Scan for the cell matching the given text and deliver its (x, y) coordinate at center. 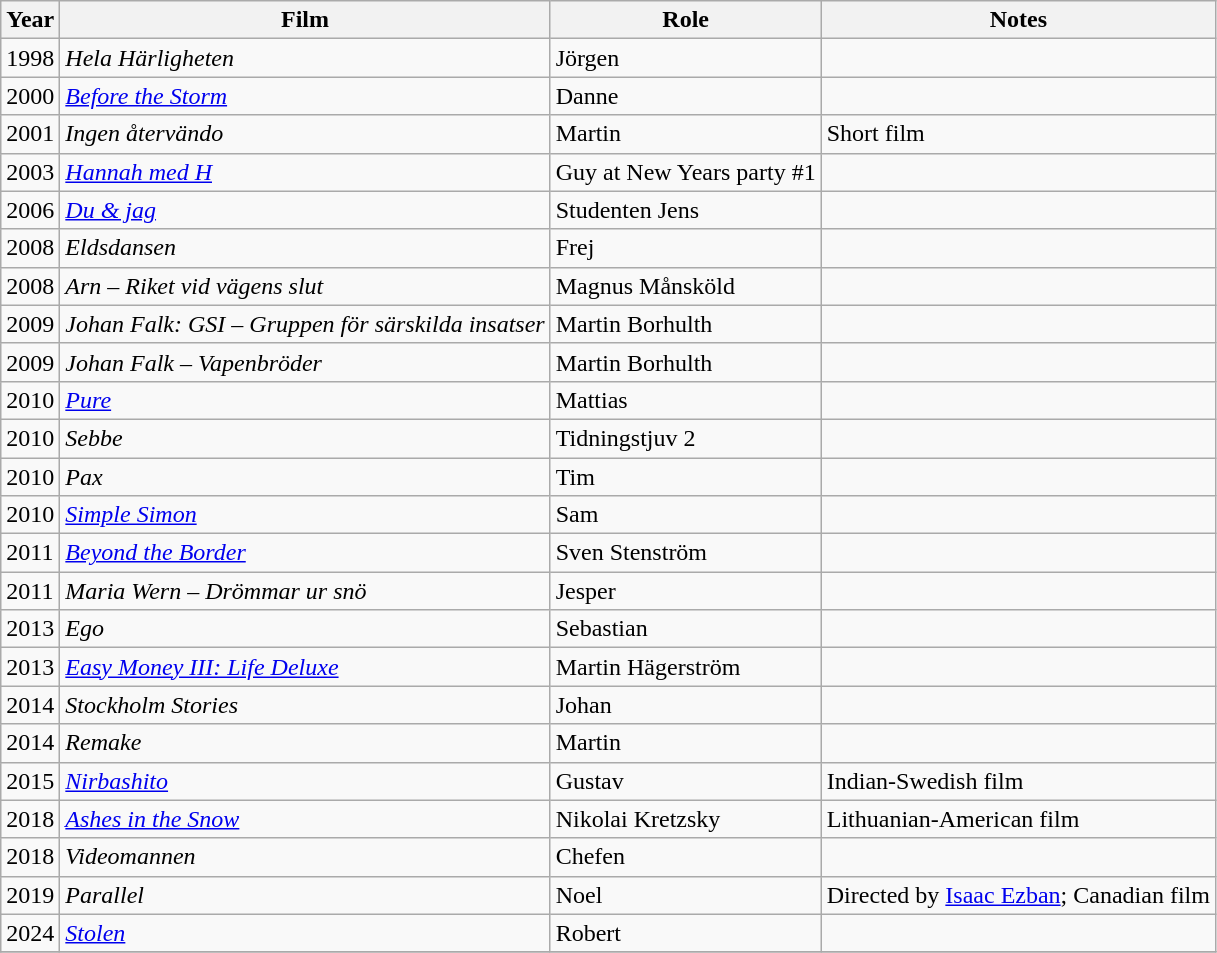
Johan Falk: GSI – Gruppen för särskilda insatser (305, 324)
Sven Stenström (686, 553)
Film (305, 20)
Robert (686, 933)
Martin Hägerström (686, 667)
Mattias (686, 400)
Stockholm Stories (305, 705)
2001 (30, 134)
2006 (30, 210)
Ego (305, 629)
Notes (1018, 20)
Tidningstjuv 2 (686, 438)
2015 (30, 781)
Studenten Jens (686, 210)
Ingen återvändo (305, 134)
Remake (305, 743)
Ashes in the Snow (305, 819)
Lithuanian-American film (1018, 819)
Arn – Riket vid vägens slut (305, 286)
Pure (305, 400)
Videomannen (305, 857)
Year (30, 20)
Noel (686, 895)
Du & jag (305, 210)
Sebastian (686, 629)
Maria Wern – Drömmar ur snö (305, 591)
2024 (30, 933)
Sam (686, 515)
Sebbe (305, 438)
Chefen (686, 857)
2000 (30, 96)
Before the Storm (305, 96)
Hela Härligheten (305, 58)
Directed by Isaac Ezban; Canadian film (1018, 895)
Simple Simon (305, 515)
Danne (686, 96)
Gustav (686, 781)
Nikolai Kretzsky (686, 819)
Stolen (305, 933)
Nirbashito (305, 781)
2019 (30, 895)
Short film (1018, 134)
Eldsdansen (305, 248)
Indian-Swedish film (1018, 781)
Role (686, 20)
Parallel (305, 895)
Johan (686, 705)
Guy at New Years party #1 (686, 172)
Beyond the Border (305, 553)
Jesper (686, 591)
Hannah med H (305, 172)
Frej (686, 248)
Easy Money III: Life Deluxe (305, 667)
Pax (305, 477)
Tim (686, 477)
Johan Falk – Vapenbröder (305, 362)
1998 (30, 58)
Magnus Månsköld (686, 286)
2003 (30, 172)
Jörgen (686, 58)
